Pinpoint the cell where the given text exists, returning its [X, Y] midpoint coordinate. 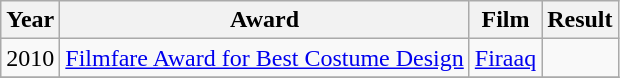
Result [580, 20]
Award [264, 20]
Firaaq [505, 58]
Year [30, 20]
2010 [30, 58]
Film [505, 20]
Filmfare Award for Best Costume Design [264, 58]
